Identify which cell holds the provided text, then report its [X, Y] central coordinate. 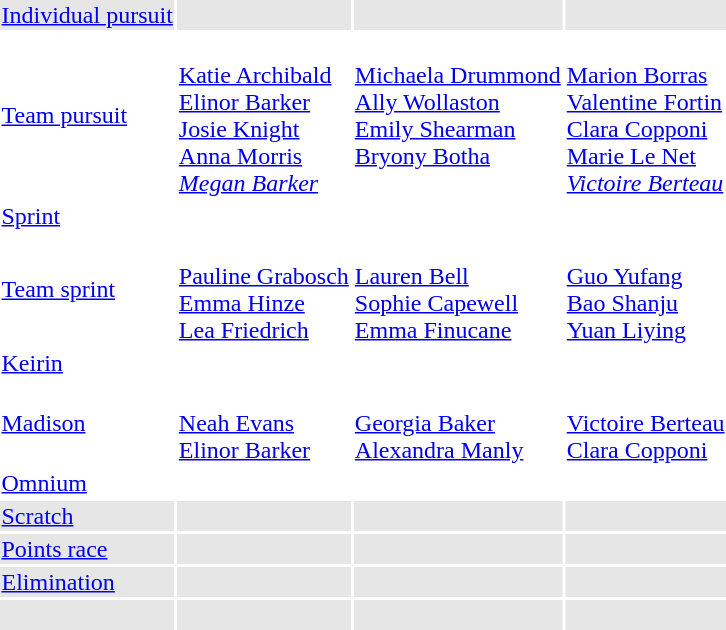
Individual pursuit [87, 15]
Sprint [87, 216]
Team pursuit [87, 116]
Lauren BellSophie CapewellEmma Finucane [458, 290]
Scratch [87, 516]
Pauline GraboschEmma HinzeLea Friedrich [264, 290]
Elimination [87, 582]
Neah EvansElinor Barker [264, 423]
Team sprint [87, 290]
Michaela DrummondAlly WollastonEmily ShearmanBryony Botha [458, 116]
Georgia BakerAlexandra Manly [458, 423]
Katie ArchibaldElinor BarkerJosie KnightAnna MorrisMegan Barker [264, 116]
Points race [87, 549]
Victoire BerteauClara Copponi [646, 423]
Guo YufangBao ShanjuYuan Liying [646, 290]
Marion BorrasValentine FortinClara CopponiMarie Le NetVictoire Berteau [646, 116]
Omnium [87, 483]
Madison [87, 423]
Keirin [87, 363]
